Search for the cell housing the specified text and yield its (X, Y) center coordinate. 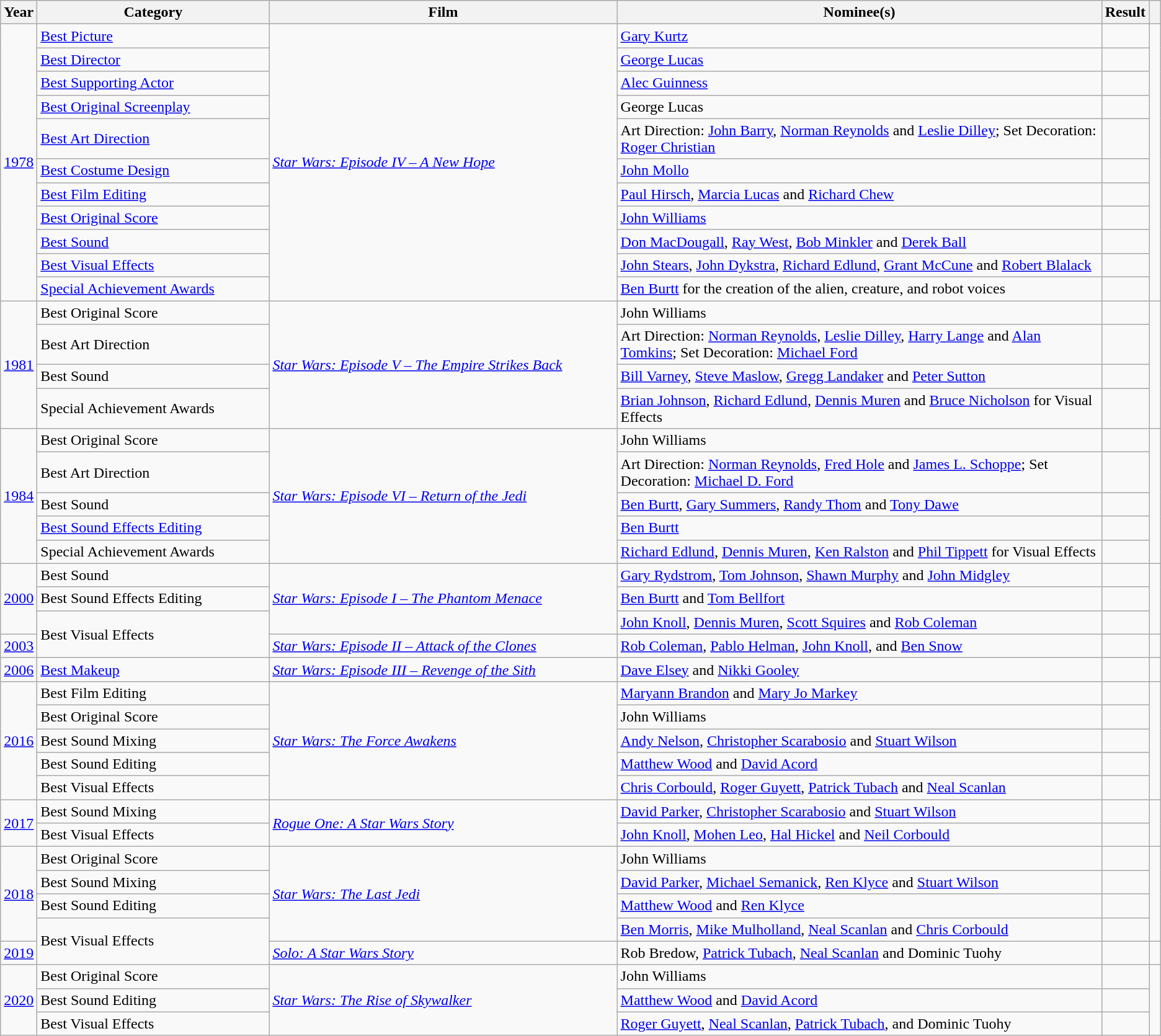
Paul Hirsch, Marcia Lucas and Richard Chew (860, 194)
Ben Burtt for the creation of the alien, creature, and robot voices (860, 288)
Star Wars: Episode VI – Return of the Jedi (443, 496)
Best Original Screenplay (153, 107)
Star Wars: Episode III – Revenge of the Sith (443, 669)
Bill Varney, Steve Maslow, Gregg Landaker and Peter Sutton (860, 377)
Art Direction: Norman Reynolds, Leslie Dilley, Harry Lange and Alan Tomkins; Set Decoration: Michael Ford (860, 345)
1981 (19, 364)
Gary Rydstrom, Tom Johnson, Shawn Murphy and John Midgley (860, 575)
Best Makeup (153, 669)
Film (443, 12)
Don MacDougall, Ray West, Bob Minkler and Derek Ball (860, 241)
David Parker, Christopher Scarabosio and Stuart Wilson (860, 811)
Star Wars: The Force Awakens (443, 740)
Ben Burtt (860, 528)
Nominee(s) (860, 12)
John Knoll, Dennis Muren, Scott Squires and Rob Coleman (860, 622)
John Mollo (860, 171)
John Stears, John Dykstra, Richard Edlund, Grant McCune and Robert Blalack (860, 265)
Rob Bredow, Patrick Tubach, Neal Scanlan and Dominic Tuohy (860, 953)
Best Supporting Actor (153, 83)
1984 (19, 496)
Ben Burtt and Tom Bellfort (860, 599)
Art Direction: John Barry, Norman Reynolds and Leslie Dilley; Set Decoration: Roger Christian (860, 139)
Roger Guyett, Neal Scanlan, Patrick Tubach, and Dominic Tuohy (860, 1024)
Star Wars: Episode I – The Phantom Menace (443, 599)
Category (153, 12)
2017 (19, 823)
Result (1125, 12)
David Parker, Michael Semanick, Ren Klyce and Stuart Wilson (860, 882)
Chris Corbould, Roger Guyett, Patrick Tubach and Neal Scanlan (860, 788)
2000 (19, 599)
2006 (19, 669)
Gary Kurtz (860, 36)
Maryann Brandon and Mary Jo Markey (860, 693)
Art Direction: Norman Reynolds, Fred Hole and James L. Schoppe; Set Decoration: Michael D. Ford (860, 473)
Best Costume Design (153, 171)
Rogue One: A Star Wars Story (443, 823)
Alec Guinness (860, 83)
Star Wars: The Rise of Skywalker (443, 1000)
Brian Johnson, Richard Edlund, Dennis Muren and Bruce Nicholson for Visual Effects (860, 408)
Star Wars: Episode IV – A New Hope (443, 163)
Star Wars: Episode V – The Empire Strikes Back (443, 364)
Matthew Wood and Ren Klyce (860, 906)
Star Wars: The Last Jedi (443, 894)
Rob Coleman, Pablo Helman, John Knoll, and Ben Snow (860, 646)
Ben Burtt, Gary Summers, Randy Thom and Tony Dawe (860, 504)
Solo: A Star Wars Story (443, 953)
2020 (19, 1000)
Andy Nelson, Christopher Scarabosio and Stuart Wilson (860, 740)
2016 (19, 740)
Dave Elsey and Nikki Gooley (860, 669)
Best Director (153, 60)
2019 (19, 953)
Year (19, 12)
John Knoll, Mohen Leo, Hal Hickel and Neil Corbould (860, 835)
2018 (19, 894)
Ben Morris, Mike Mulholland, Neal Scanlan and Chris Corbould (860, 929)
1978 (19, 163)
2003 (19, 646)
Best Picture (153, 36)
Star Wars: Episode II – Attack of the Clones (443, 646)
Richard Edlund, Dennis Muren, Ken Ralston and Phil Tippett for Visual Effects (860, 551)
